Scan for the cell matching the given text and deliver its (X, Y) coordinate at center. 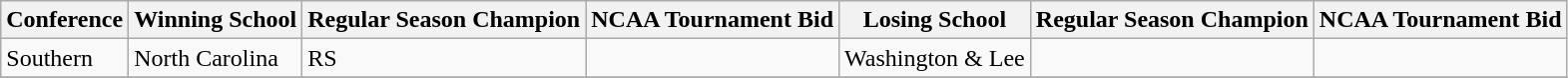
Losing School (935, 20)
Southern (65, 58)
North Carolina (216, 58)
RS (444, 58)
Washington & Lee (935, 58)
Winning School (216, 20)
Conference (65, 20)
